Determine the (x, y) coordinate at the center of the cell enclosing the given text.  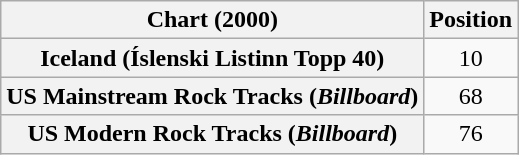
US Modern Rock Tracks (Billboard) (212, 134)
76 (471, 134)
68 (471, 96)
Chart (2000) (212, 20)
US Mainstream Rock Tracks (Billboard) (212, 96)
10 (471, 58)
Iceland (Íslenski Listinn Topp 40) (212, 58)
Position (471, 20)
